Capture the cell that displays the provided text and extract its [x, y] central coordinate. 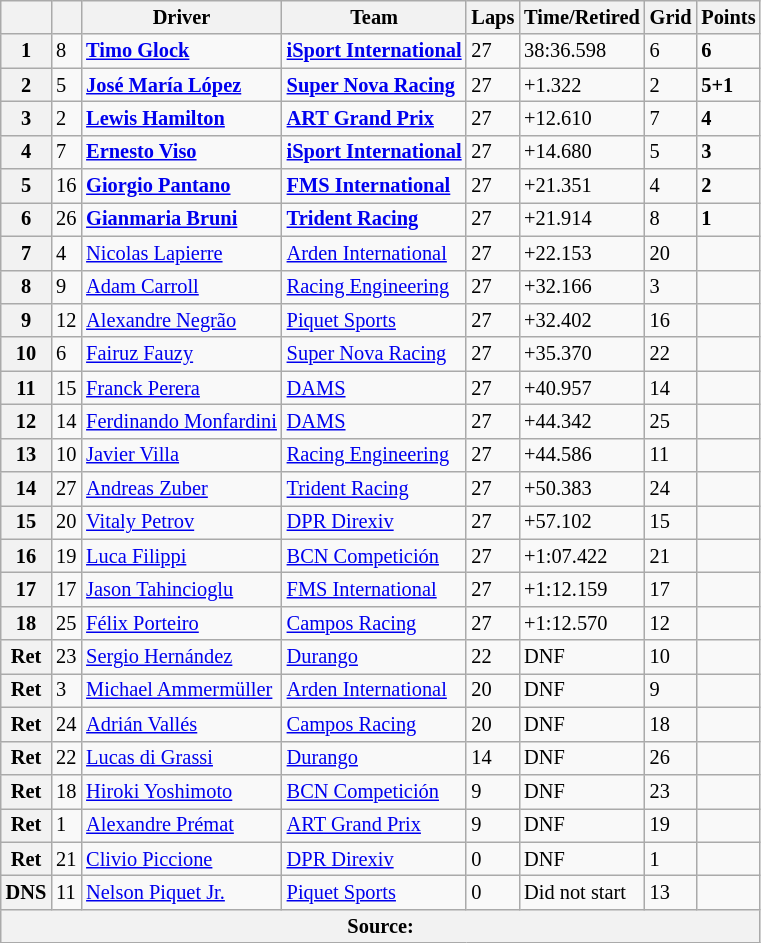
Luca Filippi [182, 556]
+44.342 [582, 421]
+32.402 [582, 320]
Andreas Zuber [182, 489]
+44.586 [582, 455]
+22.153 [582, 253]
Gianmaria Bruni [182, 219]
Grid [671, 17]
Lewis Hamilton [182, 118]
Sergio Hernández [182, 657]
Source: [381, 926]
Team [374, 17]
Timo Glock [182, 51]
Nelson Piquet Jr. [182, 892]
+50.383 [582, 489]
Driver [182, 17]
+21.351 [582, 186]
5+1 [728, 85]
Félix Porteiro [182, 623]
Laps [492, 17]
Alexandre Negrão [182, 320]
Adrián Vallés [182, 724]
+35.370 [582, 354]
Ernesto Viso [182, 152]
DNS [26, 892]
+1:12.570 [582, 623]
José María López [182, 85]
+12.610 [582, 118]
Jason Tahincioglu [182, 589]
+57.102 [582, 522]
Nicolas Lapierre [182, 253]
Did not start [582, 892]
38:36.598 [582, 51]
+1:07.422 [582, 556]
Vitaly Petrov [182, 522]
Michael Ammermüller [182, 690]
Points [728, 17]
Time/Retired [582, 17]
Lucas di Grassi [182, 758]
+21.914 [582, 219]
Giorgio Pantano [182, 186]
+40.957 [582, 388]
Ferdinando Monfardini [182, 421]
+1.322 [582, 85]
Alexandre Prémat [182, 825]
Adam Carroll [182, 287]
+32.166 [582, 287]
Fairuz Fauzy [182, 354]
Javier Villa [182, 455]
+14.680 [582, 152]
Franck Perera [182, 388]
+1:12.159 [582, 589]
Hiroki Yoshimoto [182, 791]
Clivio Piccione [182, 859]
